Output the [x, y] coordinate of the center of the cell containing the given text.  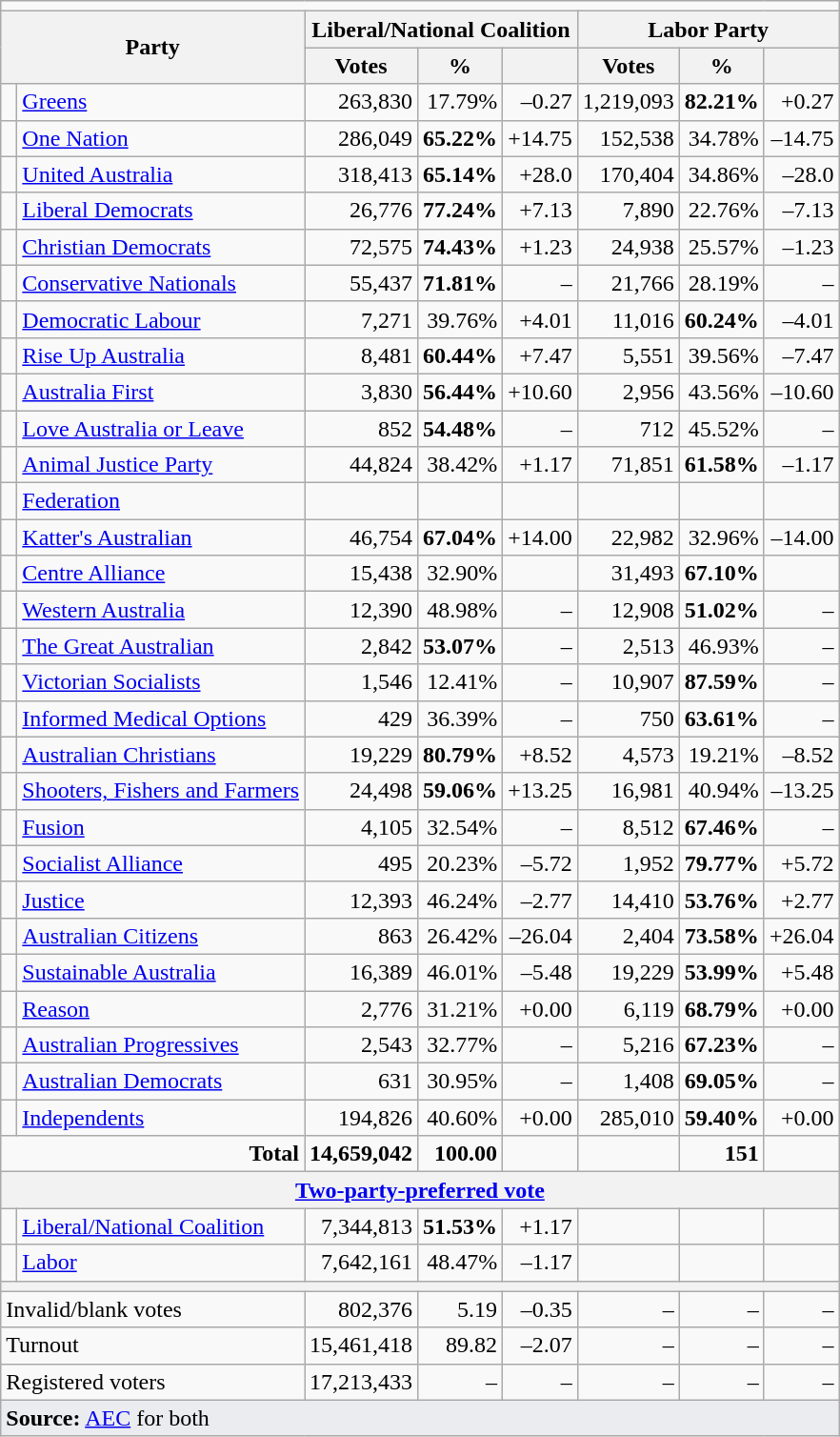
40.60% [461, 1118]
44,824 [362, 465]
12.41% [461, 682]
Shooters, Fishers and Farmers [161, 791]
Western Australia [161, 610]
21,766 [629, 283]
Conservative Nationals [161, 283]
67.46% [722, 827]
152,538 [629, 138]
Federation [161, 501]
495 [362, 863]
60.24% [722, 319]
59.40% [722, 1118]
79.77% [722, 863]
71,851 [629, 465]
Victorian Socialists [161, 682]
71.81% [461, 283]
1,408 [629, 1082]
46.93% [722, 646]
+1.23 [541, 247]
12,908 [629, 610]
–26.04 [541, 936]
–14.75 [802, 138]
–4.01 [802, 319]
46.01% [461, 972]
+8.52 [541, 755]
–2.07 [541, 1346]
263,830 [362, 102]
Centre Alliance [161, 574]
–0.35 [541, 1309]
–1.23 [802, 247]
–5.48 [541, 972]
32.96% [722, 537]
2,842 [362, 646]
One Nation [161, 138]
32.90% [461, 574]
2,956 [629, 392]
–14.00 [802, 537]
+7.47 [541, 355]
15,461,418 [362, 1346]
–2.77 [541, 900]
+2.77 [802, 900]
Independents [161, 1118]
19.21% [722, 755]
+0.27 [802, 102]
Party [152, 48]
63.61% [722, 718]
2,776 [362, 1009]
Democratic Labour [161, 319]
46,754 [362, 537]
1,219,093 [629, 102]
4,105 [362, 827]
1,952 [629, 863]
Turnout [152, 1346]
170,404 [629, 174]
36.39% [461, 718]
15,438 [362, 574]
8,512 [629, 827]
11,016 [629, 319]
5.19 [461, 1309]
–5.72 [541, 863]
77.24% [461, 211]
Reason [161, 1009]
51.53% [461, 1226]
16,389 [362, 972]
Australian Democrats [161, 1082]
51.02% [722, 610]
25.57% [722, 247]
750 [629, 718]
–13.25 [802, 791]
40.94% [722, 791]
32.54% [461, 827]
863 [362, 936]
80.79% [461, 755]
194,826 [362, 1118]
–7.47 [802, 355]
7,271 [362, 319]
31.21% [461, 1009]
Greens [161, 102]
31,493 [629, 574]
14,410 [629, 900]
+28.0 [541, 174]
+14.75 [541, 138]
+10.60 [541, 392]
69.05% [722, 1082]
2,513 [629, 646]
53.07% [461, 646]
Christian Democrats [161, 247]
54.48% [461, 428]
45.52% [722, 428]
2,543 [362, 1045]
17.79% [461, 102]
429 [362, 718]
+5.72 [802, 863]
3,830 [362, 392]
Australian Christians [161, 755]
852 [362, 428]
Rise Up Australia [161, 355]
Animal Justice Party [161, 465]
Registered voters [152, 1382]
318,413 [362, 174]
46.24% [461, 900]
20.23% [461, 863]
Love Australia or Leave [161, 428]
65.22% [461, 138]
–0.27 [541, 102]
53.99% [722, 972]
59.06% [461, 791]
22,982 [629, 537]
67.23% [722, 1045]
16,981 [629, 791]
Fusion [161, 827]
712 [629, 428]
286,049 [362, 138]
+4.01 [541, 319]
285,010 [629, 1118]
+13.25 [541, 791]
Total [152, 1154]
34.86% [722, 174]
5,216 [629, 1045]
Labor Party [709, 30]
89.82 [461, 1346]
Source: AEC for both [420, 1418]
30.95% [461, 1082]
72,575 [362, 247]
Socialist Alliance [161, 863]
48.47% [461, 1263]
10,907 [629, 682]
56.44% [461, 392]
17,213,433 [362, 1382]
82.21% [722, 102]
–7.13 [802, 211]
32.77% [461, 1045]
74.43% [461, 247]
34.78% [722, 138]
Sustainable Australia [161, 972]
14,659,042 [362, 1154]
28.19% [722, 283]
–8.52 [802, 755]
55,437 [362, 283]
Justice [161, 900]
26.42% [461, 936]
60.44% [461, 355]
61.58% [722, 465]
53.76% [722, 900]
39.56% [722, 355]
Two-party-preferred vote [420, 1190]
United Australia [161, 174]
67.04% [461, 537]
Liberal Democrats [161, 211]
+5.48 [802, 972]
12,390 [362, 610]
802,376 [362, 1309]
+7.13 [541, 211]
Australian Citizens [161, 936]
100.00 [461, 1154]
7,890 [629, 211]
The Great Australian [161, 646]
68.79% [722, 1009]
12,393 [362, 900]
151 [722, 1154]
87.59% [722, 682]
7,344,813 [362, 1226]
24,938 [629, 247]
67.10% [722, 574]
Australian Progressives [161, 1045]
65.14% [461, 174]
43.56% [722, 392]
–28.0 [802, 174]
73.58% [722, 936]
26,776 [362, 211]
24,498 [362, 791]
Informed Medical Options [161, 718]
38.42% [461, 465]
Australia First [161, 392]
Labor [161, 1263]
Katter's Australian [161, 537]
6,119 [629, 1009]
4,573 [629, 755]
1,546 [362, 682]
7,642,161 [362, 1263]
Invalid/blank votes [152, 1309]
631 [362, 1082]
8,481 [362, 355]
48.98% [461, 610]
+14.00 [541, 537]
–10.60 [802, 392]
+26.04 [802, 936]
2,404 [629, 936]
22.76% [722, 211]
5,551 [629, 355]
39.76% [461, 319]
